Pinpoint the cell where the given text exists, returning its (X, Y) midpoint coordinate. 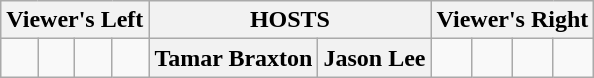
Jason Lee (374, 58)
Tamar Braxton (234, 58)
HOSTS (290, 20)
Viewer's Left (75, 20)
Viewer's Right (512, 20)
